Identify which cell holds the provided text, then report its [X, Y] central coordinate. 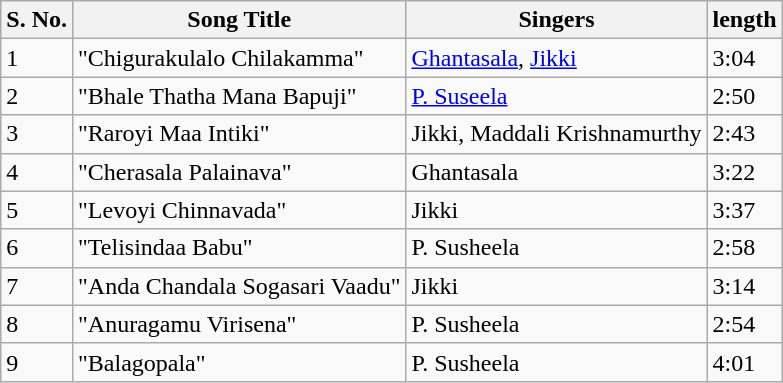
6 [37, 248]
"Anuragamu Virisena" [238, 324]
"Anda Chandala Sogasari Vaadu" [238, 286]
2:58 [744, 248]
3:37 [744, 210]
P. Suseela [556, 96]
"Levoyi Chinnavada" [238, 210]
Song Title [238, 20]
"Balagopala" [238, 362]
2:54 [744, 324]
Jikki, Maddali Krishnamurthy [556, 134]
7 [37, 286]
3:04 [744, 58]
5 [37, 210]
8 [37, 324]
Ghantasala, Jikki [556, 58]
S. No. [37, 20]
"Bhale Thatha Mana Bapuji" [238, 96]
1 [37, 58]
2:50 [744, 96]
2:43 [744, 134]
3:22 [744, 172]
4:01 [744, 362]
"Raroyi Maa Intiki" [238, 134]
4 [37, 172]
"Cherasala Palainava" [238, 172]
9 [37, 362]
2 [37, 96]
3:14 [744, 286]
length [744, 20]
"Chigurakulalo Chilakamma" [238, 58]
3 [37, 134]
"Telisindaa Babu" [238, 248]
Ghantasala [556, 172]
Singers [556, 20]
